Search for the cell housing the specified text and yield its (x, y) center coordinate. 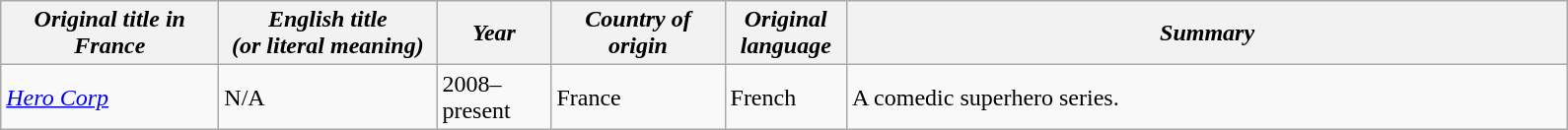
France (638, 97)
Hero Corp (110, 97)
English title(or literal meaning) (327, 33)
Original language (786, 33)
Original title in France (110, 33)
French (786, 97)
2008–present (494, 97)
N/A (327, 97)
Year (494, 33)
Country of origin (638, 33)
A comedic superhero series. (1207, 97)
Summary (1207, 33)
